Scan for the cell matching the given text and deliver its [x, y] coordinate at center. 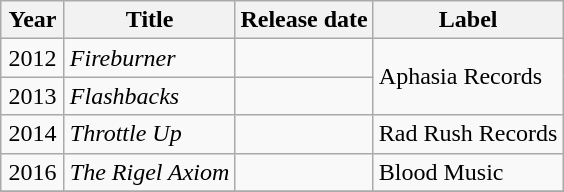
Throttle Up [150, 134]
2012 [33, 58]
Release date [304, 20]
2014 [33, 134]
Aphasia Records [468, 77]
Blood Music [468, 172]
Label [468, 20]
Year [33, 20]
Flashbacks [150, 96]
Fireburner [150, 58]
2016 [33, 172]
The Rigel Axiom [150, 172]
2013 [33, 96]
Rad Rush Records [468, 134]
Title [150, 20]
